Scan for the cell matching the given text and deliver its [X, Y] coordinate at center. 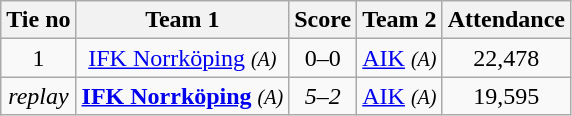
5–2 [323, 96]
Team 2 [400, 20]
Tie no [38, 20]
22,478 [506, 58]
Team 1 [182, 20]
replay [38, 96]
0–0 [323, 58]
1 [38, 58]
19,595 [506, 96]
Attendance [506, 20]
Score [323, 20]
